Extract the (X, Y) coordinate from the center of the cell holding the provided text.  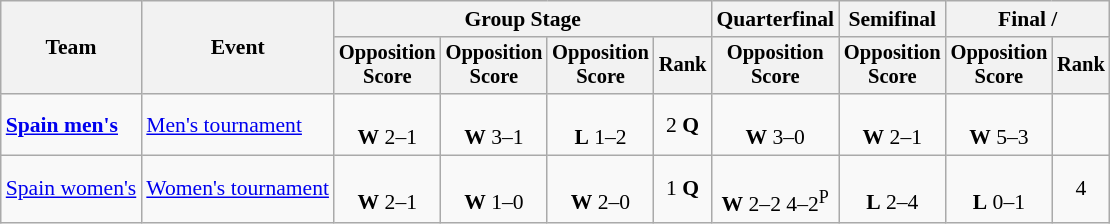
Men's tournament (238, 124)
W 2–0 (600, 190)
L 2–4 (892, 190)
Event (238, 48)
Spain women's (72, 190)
Group Stage (522, 19)
Women's tournament (238, 190)
W 1–0 (494, 190)
W 3–0 (775, 124)
W 3–1 (494, 124)
Final / (1028, 19)
L 1–2 (600, 124)
2 Q (683, 124)
W 2–2 4–2P (775, 190)
Semifinal (892, 19)
Quarterfinal (775, 19)
L 0–1 (1000, 190)
Spain men's (72, 124)
4 (1081, 190)
Team (72, 48)
1 Q (683, 190)
W 5–3 (1000, 124)
